Scan for the cell matching the given text and deliver its (X, Y) coordinate at center. 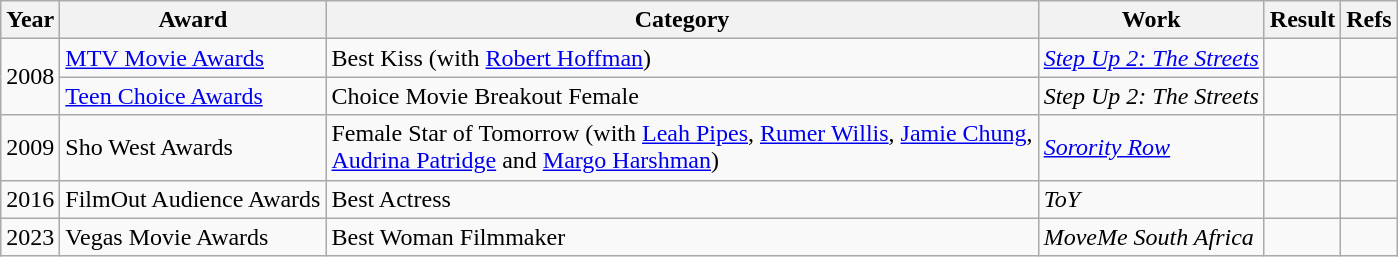
2009 (30, 148)
MTV Movie Awards (193, 58)
ToY (1151, 199)
Sho West Awards (193, 148)
Teen Choice Awards (193, 96)
Best Kiss (with Robert Hoffman) (682, 58)
Best Actress (682, 199)
Choice Movie Breakout Female (682, 96)
2008 (30, 77)
Work (1151, 20)
2016 (30, 199)
Best Woman Filmmaker (682, 237)
FilmOut Audience Awards (193, 199)
Female Star of Tomorrow (with Leah Pipes, Rumer Willis, Jamie Chung, Audrina Patridge and Margo Harshman) (682, 148)
Category (682, 20)
MoveMe South Africa (1151, 237)
Sorority Row (1151, 148)
Award (193, 20)
Refs (1369, 20)
Year (30, 20)
Vegas Movie Awards (193, 237)
Result (1302, 20)
2023 (30, 237)
